Return (x, y) of the center of cell containing provided text 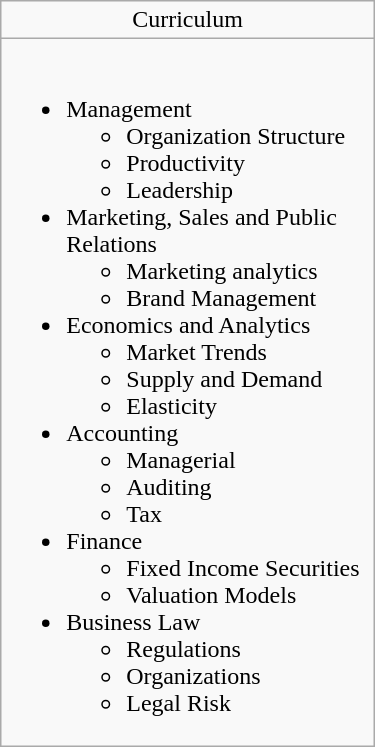
Curriculum (188, 20)
